Capture the cell that displays the provided text and extract its [X, Y] central coordinate. 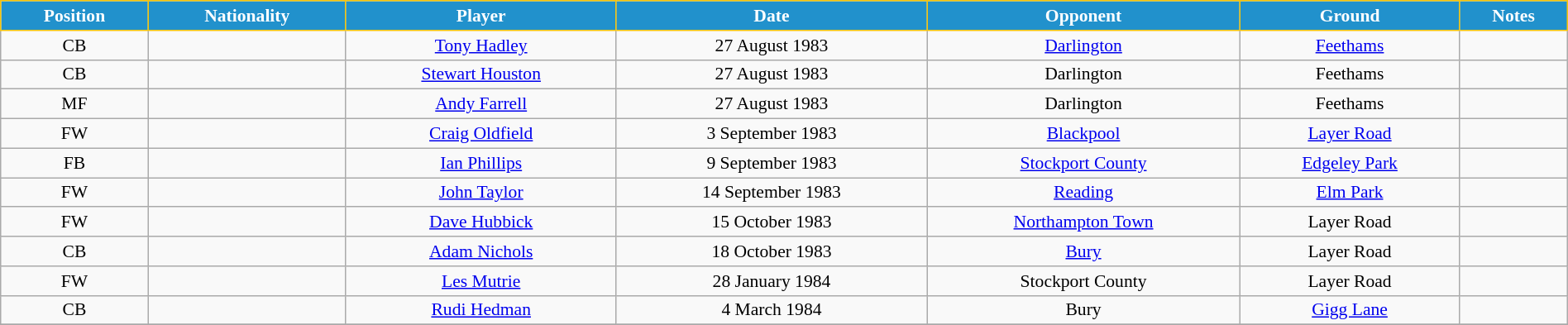
Ian Phillips [481, 163]
FB [74, 163]
Gigg Lane [1350, 310]
Les Mutrie [481, 281]
Northampton Town [1083, 222]
Opponent [1083, 16]
Nationality [246, 16]
Edgeley Park [1350, 163]
Adam Nichols [481, 251]
Blackpool [1083, 134]
Rudi Hedman [481, 310]
Craig Oldfield [481, 134]
Tony Hadley [481, 45]
18 October 1983 [772, 251]
4 March 1984 [772, 310]
Player [481, 16]
9 September 1983 [772, 163]
Dave Hubbick [481, 222]
Andy Farrell [481, 104]
15 October 1983 [772, 222]
MF [74, 104]
Date [772, 16]
3 September 1983 [772, 134]
Notes [1513, 16]
John Taylor [481, 193]
Stewart Houston [481, 74]
Elm Park [1350, 193]
Position [74, 16]
14 September 1983 [772, 193]
28 January 1984 [772, 281]
Reading [1083, 193]
Ground [1350, 16]
